Pinpoint the cell where the given text exists, returning its (X, Y) midpoint coordinate. 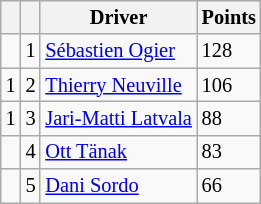
Dani Sordo (118, 186)
Sébastien Ogier (118, 51)
Thierry Neuville (118, 85)
2 (31, 85)
5 (31, 186)
128 (229, 51)
Ott Tänak (118, 152)
Points (229, 17)
66 (229, 186)
Driver (118, 17)
Jari-Matti Latvala (118, 118)
4 (31, 152)
88 (229, 118)
83 (229, 152)
3 (31, 118)
106 (229, 85)
